For the text-containing cell, return its midpoint in [x, y] coordinate format. 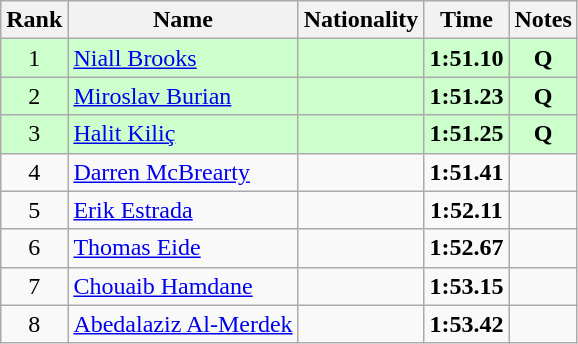
Halit Kiliç [183, 134]
Abedalaziz Al-Merdek [183, 324]
Darren McBrearty [183, 172]
Thomas Eide [183, 248]
1:53.15 [466, 286]
5 [34, 210]
1:51.23 [466, 96]
4 [34, 172]
Time [466, 20]
Nationality [361, 20]
2 [34, 96]
7 [34, 286]
1 [34, 58]
1:52.11 [466, 210]
Notes [543, 20]
1:52.67 [466, 248]
Name [183, 20]
1:53.42 [466, 324]
Miroslav Burian [183, 96]
Chouaib Hamdane [183, 286]
8 [34, 324]
3 [34, 134]
Rank [34, 20]
Niall Brooks [183, 58]
1:51.25 [466, 134]
6 [34, 248]
Erik Estrada [183, 210]
1:51.10 [466, 58]
1:51.41 [466, 172]
